Extract the [X, Y] coordinate from the center of the cell holding the provided text.  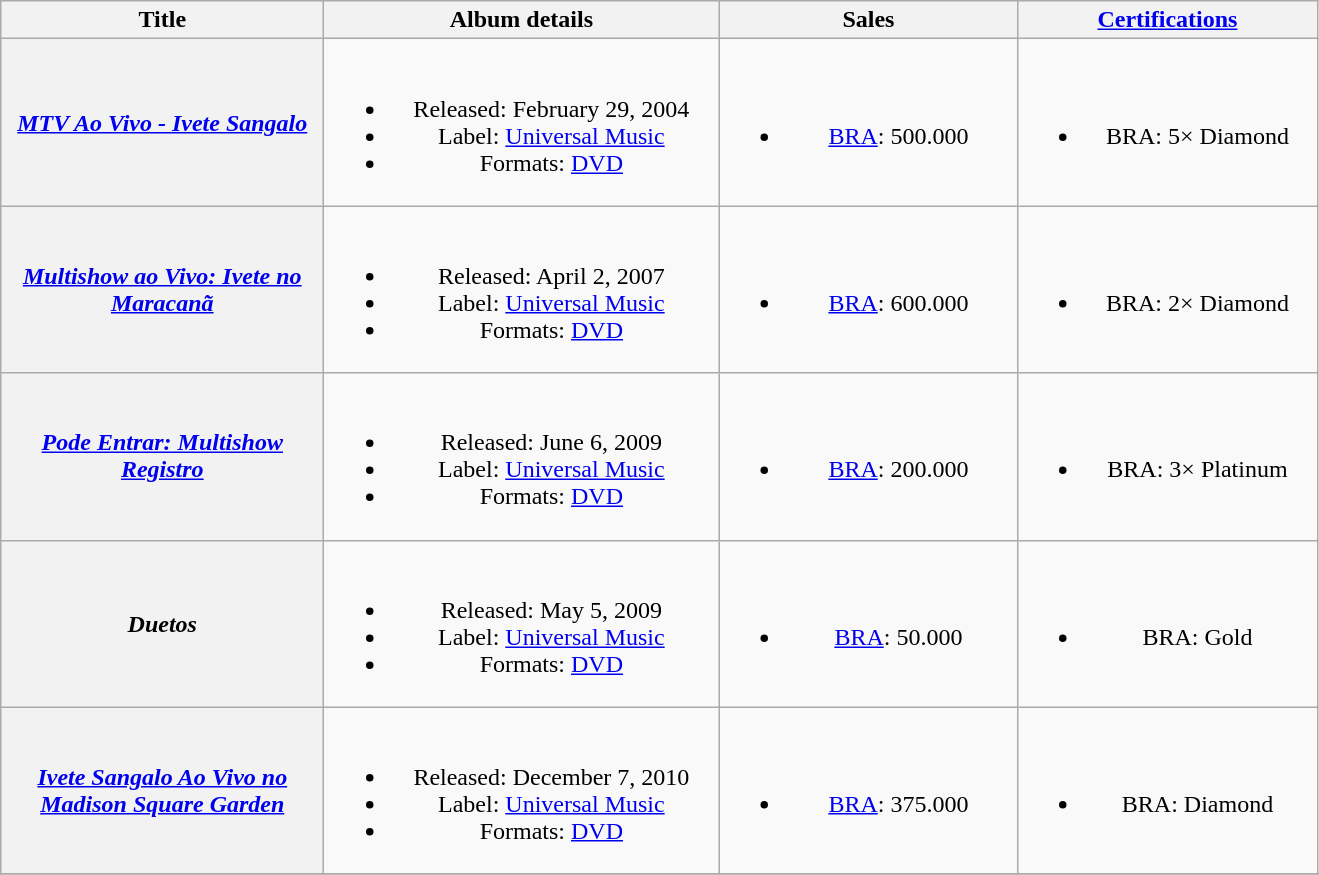
BRA: 2× Diamond [1168, 290]
Multishow ao Vivo: Ivete no Maracanã [162, 290]
BRA: Diamond [1168, 790]
Released: April 2, 2007Label: Universal MusicFormats: DVD [522, 290]
BRA: 375.000 [868, 790]
Sales [868, 20]
BRA: 200.000 [868, 456]
Certifications [1168, 20]
Released: May 5, 2009Label: Universal MusicFormats: DVD [522, 624]
BRA: 600.000 [868, 290]
Released: December 7, 2010Label: Universal MusicFormats: DVD [522, 790]
Pode Entrar: Multishow Registro [162, 456]
Album details [522, 20]
MTV Ao Vivo - Ivete Sangalo [162, 122]
BRA: 5× Diamond [1168, 122]
Released: June 6, 2009Label: Universal MusicFormats: DVD [522, 456]
Ivete Sangalo Ao Vivo no Madison Square Garden [162, 790]
BRA: 3× Platinum [1168, 456]
BRA: Gold [1168, 624]
Duetos [162, 624]
BRA: 50.000 [868, 624]
Released: February 29, 2004Label: Universal MusicFormats: DVD [522, 122]
BRA: 500.000 [868, 122]
Title [162, 20]
